Return the [X, Y] coordinate for the center point of the cell that contains the specified text.  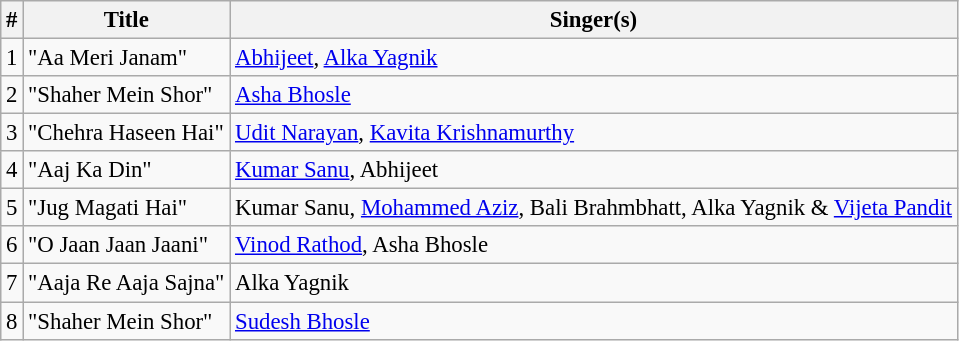
Vinod Rathod, Asha Bhosle [594, 245]
2 [12, 95]
Abhijeet, Alka Yagnik [594, 58]
7 [12, 283]
1 [12, 58]
Sudesh Bhosle [594, 321]
"O Jaan Jaan Jaani" [126, 245]
3 [12, 133]
"Aaja Re Aaja Sajna" [126, 283]
Kumar Sanu, Mohammed Aziz, Bali Brahmbhatt, Alka Yagnik & Vijeta Pandit [594, 208]
6 [12, 245]
Asha Bhosle [594, 95]
# [12, 20]
"Jug Magati Hai" [126, 208]
Singer(s) [594, 20]
"Aaj Ka Din" [126, 170]
Udit Narayan, Kavita Krishnamurthy [594, 133]
Title [126, 20]
Alka Yagnik [594, 283]
"Chehra Haseen Hai" [126, 133]
"Aa Meri Janam" [126, 58]
5 [12, 208]
Kumar Sanu, Abhijeet [594, 170]
8 [12, 321]
4 [12, 170]
